Provide the [x, y] coordinate of the cell's center where the given text is located.  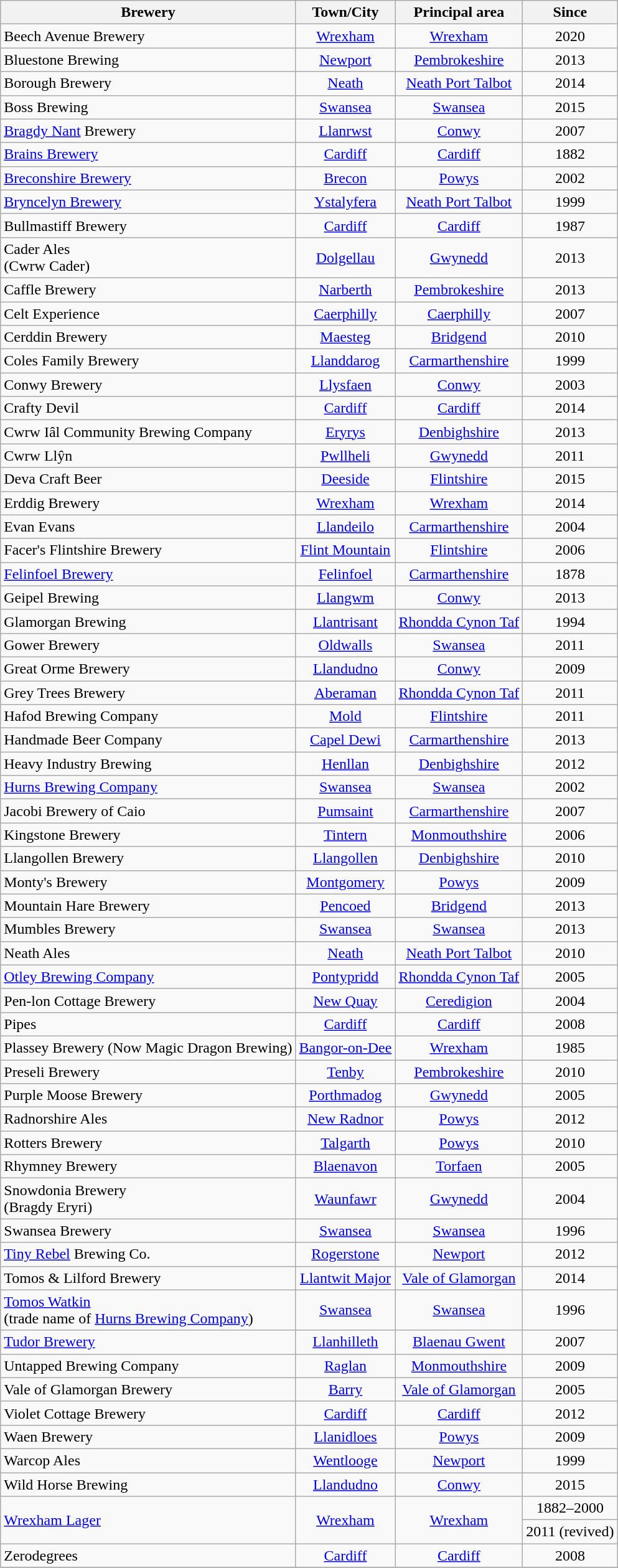
Pipes [148, 1024]
Rotters Brewery [148, 1143]
Llanhilleth [345, 1342]
Brewery [148, 12]
Llantwit Major [345, 1278]
Felinfoel [345, 574]
Blaenavon [345, 1167]
Snowdonia Brewery (Bragdy Eryri) [148, 1199]
Talgarth [345, 1143]
New Quay [345, 1000]
Bluestone Brewing [148, 60]
Bryncelyn Brewery [148, 202]
Since [570, 12]
Bragdy Nant Brewery [148, 131]
Jacobi Brewery of Caio [148, 811]
Llangollen Brewery [148, 858]
Waunfawr [345, 1199]
Kingstone Brewery [148, 835]
Hafod Brewing Company [148, 716]
Caffle Brewery [148, 289]
Tudor Brewery [148, 1342]
Pumsaint [345, 811]
Preseli Brewery [148, 1071]
Vale of Glamorgan Brewery [148, 1389]
1987 [570, 225]
Rhymney Brewery [148, 1167]
Pen-lon Cottage Brewery [148, 1000]
Tomos & Lilford Brewery [148, 1278]
Llanddarog [345, 361]
Mold [345, 716]
Tintern [345, 835]
Brecon [345, 178]
Mumbles Brewery [148, 929]
Llanidloes [345, 1437]
Rogerstone [345, 1254]
Felinfoel Brewery [148, 574]
Evan Evans [148, 527]
Cerddin Brewery [148, 337]
Pwllheli [345, 456]
Plassey Brewery (Now Magic Dragon Brewing) [148, 1048]
Wrexham Lager [148, 1520]
Flint Mountain [345, 550]
2020 [570, 36]
1994 [570, 621]
Oldwalls [345, 645]
Llanrwst [345, 131]
Mountain Hare Brewery [148, 906]
Cwrw Iâl Community Brewing Company [148, 432]
Cwrw Llŷn [148, 456]
Ceredigion [459, 1000]
Coles Family Brewery [148, 361]
Breconshire Brewery [148, 178]
Llangollen [345, 858]
Barry [345, 1389]
Great Orme Brewery [148, 669]
Tiny Rebel Brewing Co. [148, 1254]
Dolgellau [345, 258]
Boss Brewing [148, 107]
Handmade Beer Company [148, 740]
Neath Ales [148, 953]
Ystalyfera [345, 202]
Deeside [345, 479]
Borough Brewery [148, 83]
Maesteg [345, 337]
Deva Craft Beer [148, 479]
Zerodegrees [148, 1556]
Brains Brewery [148, 154]
Wentlooge [345, 1460]
Wild Horse Brewing [148, 1485]
1882–2000 [570, 1508]
Facer's Flintshire Brewery [148, 550]
Tomos Watkin (trade name of Hurns Brewing Company) [148, 1310]
Erddig Brewery [148, 503]
Aberaman [345, 693]
Swansea Brewery [148, 1231]
Radnorshire Ales [148, 1119]
Purple Moose Brewery [148, 1096]
Montgomery [345, 882]
Tenby [345, 1071]
Pencoed [345, 906]
Capel Dewi [345, 740]
Heavy Industry Brewing [148, 764]
Torfaen [459, 1167]
Llysfaen [345, 385]
Principal area [459, 12]
2011 (revived) [570, 1532]
Bullmastiff Brewery [148, 225]
Grey Trees Brewery [148, 693]
Warcop Ales [148, 1460]
Eryrys [345, 432]
Crafty Devil [148, 408]
Porthmadog [345, 1096]
Monty's Brewery [148, 882]
Untapped Brewing Company [148, 1366]
Waen Brewery [148, 1437]
Llangwm [345, 598]
Conwy Brewery [148, 385]
Llantrisant [345, 621]
Raglan [345, 1366]
Henllan [345, 764]
Town/City [345, 12]
Narberth [345, 289]
1878 [570, 574]
Beech Avenue Brewery [148, 36]
Hurns Brewing Company [148, 787]
Cader Ales (Cwrw Cader) [148, 258]
Llandeilo [345, 527]
1882 [570, 154]
Blaenau Gwent [459, 1342]
Bangor-on-Dee [345, 1048]
Celt Experience [148, 313]
Pontypridd [345, 977]
Otley Brewing Company [148, 977]
New Radnor [345, 1119]
Glamorgan Brewing [148, 621]
Gower Brewery [148, 645]
Geipel Brewing [148, 598]
Violet Cottage Brewery [148, 1413]
2003 [570, 385]
1985 [570, 1048]
